Return (x, y) of the center of cell containing provided text 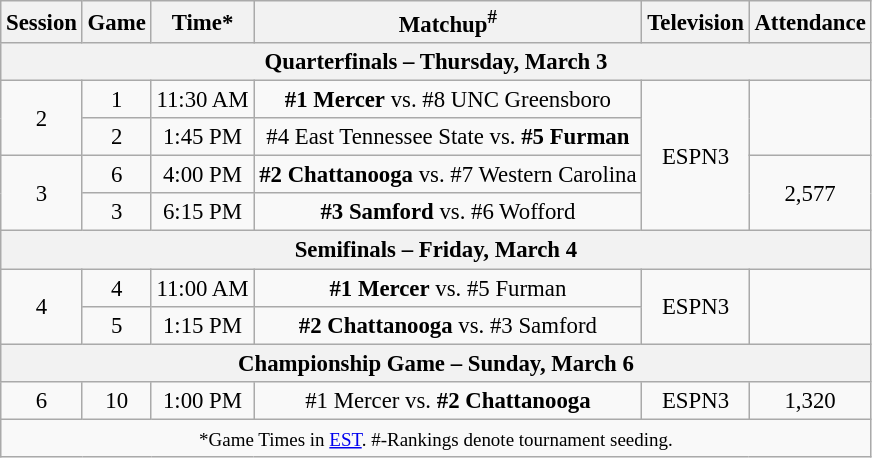
10 (116, 400)
#3 Samford vs. #6 Wofford (448, 213)
11:30 AM (202, 100)
#2 Chattanooga vs. #7 Western Carolina (448, 175)
11:00 AM (202, 288)
1:00 PM (202, 400)
1,320 (810, 400)
*Game Times in EST. #-Rankings denote tournament seeding. (436, 438)
#2 Chattanooga vs. #3 Samford (448, 325)
Matchup# (448, 22)
6:15 PM (202, 213)
Championship Game – Sunday, March 6 (436, 363)
1:15 PM (202, 325)
Game (116, 22)
#1 Mercer vs. #8 UNC Greensboro (448, 100)
Quarterfinals – Thursday, March 3 (436, 62)
Attendance (810, 22)
Time* (202, 22)
1:45 PM (202, 137)
1 (116, 100)
4:00 PM (202, 175)
Semifinals – Friday, March 4 (436, 250)
#4 East Tennessee State vs. #5 Furman (448, 137)
Session (42, 22)
2,577 (810, 194)
#1 Mercer vs. #2 Chattanooga (448, 400)
5 (116, 325)
#1 Mercer vs. #5 Furman (448, 288)
Television (696, 22)
